Return the (X, Y) coordinate for the center point of the cell that contains the specified text.  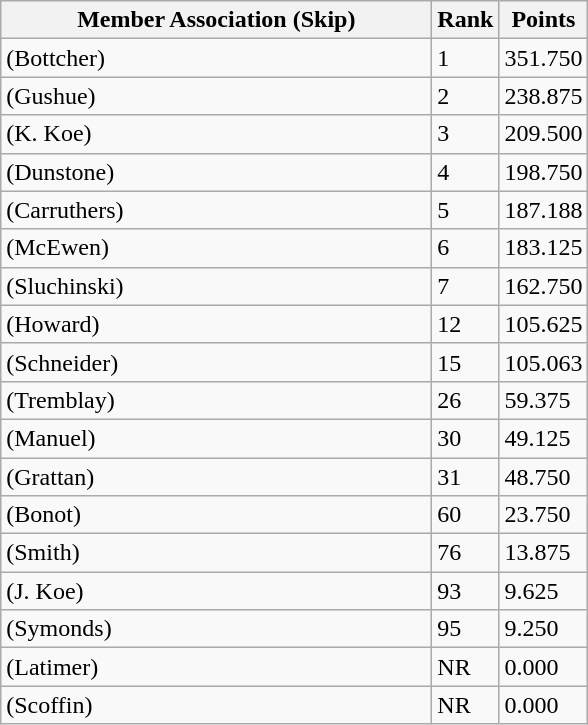
(Dunstone) (216, 172)
12 (466, 324)
93 (466, 591)
(Symonds) (216, 629)
238.875 (544, 96)
(Schneider) (216, 362)
26 (466, 400)
(Gushue) (216, 96)
351.750 (544, 58)
209.500 (544, 134)
30 (466, 438)
(McEwen) (216, 248)
95 (466, 629)
15 (466, 362)
49.125 (544, 438)
(K. Koe) (216, 134)
48.750 (544, 477)
Points (544, 20)
7 (466, 286)
(Latimer) (216, 667)
105.063 (544, 362)
(Tremblay) (216, 400)
(Bottcher) (216, 58)
3 (466, 134)
6 (466, 248)
(Grattan) (216, 477)
(J. Koe) (216, 591)
4 (466, 172)
59.375 (544, 400)
162.750 (544, 286)
187.188 (544, 210)
(Sluchinski) (216, 286)
76 (466, 553)
(Manuel) (216, 438)
23.750 (544, 515)
(Scoffin) (216, 705)
Member Association (Skip) (216, 20)
(Smith) (216, 553)
105.625 (544, 324)
2 (466, 96)
1 (466, 58)
13.875 (544, 553)
183.125 (544, 248)
9.625 (544, 591)
5 (466, 210)
60 (466, 515)
(Carruthers) (216, 210)
198.750 (544, 172)
(Howard) (216, 324)
Rank (466, 20)
(Bonot) (216, 515)
31 (466, 477)
9.250 (544, 629)
